Locate the cell with the specified text and output its (x, y) center coordinate. 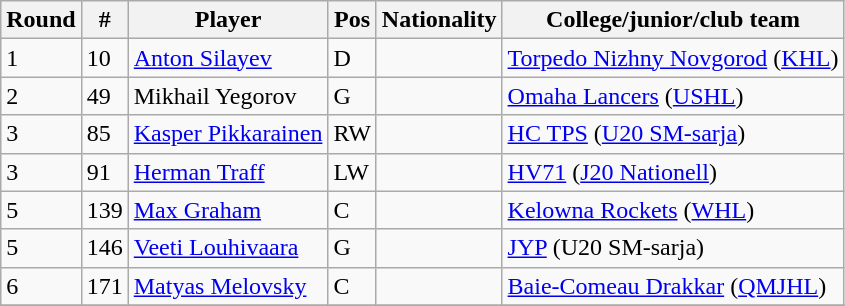
Veeti Louhivaara (228, 248)
# (104, 20)
RW (352, 134)
Torpedo Nizhny Novgorod (KHL) (673, 58)
Pos (352, 20)
D (352, 58)
Player (228, 20)
Matyas Melovsky (228, 286)
Herman Traff (228, 172)
JYP (U20 SM-sarja) (673, 248)
146 (104, 248)
171 (104, 286)
2 (41, 96)
Kasper Pikkarainen (228, 134)
10 (104, 58)
139 (104, 210)
Baie-Comeau Drakkar (QMJHL) (673, 286)
85 (104, 134)
LW (352, 172)
Kelowna Rockets (WHL) (673, 210)
Anton Silayev (228, 58)
Nationality (439, 20)
1 (41, 58)
College/junior/club team (673, 20)
49 (104, 96)
Omaha Lancers (USHL) (673, 96)
Mikhail Yegorov (228, 96)
Max Graham (228, 210)
Round (41, 20)
HC TPS (U20 SM-sarja) (673, 134)
91 (104, 172)
HV71 (J20 Nationell) (673, 172)
6 (41, 286)
